For the text-containing cell, return its midpoint in [x, y] coordinate format. 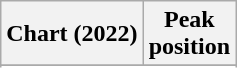
Peakposition [189, 34]
Chart (2022) [72, 34]
